Search for the cell housing the specified text and yield its [X, Y] center coordinate. 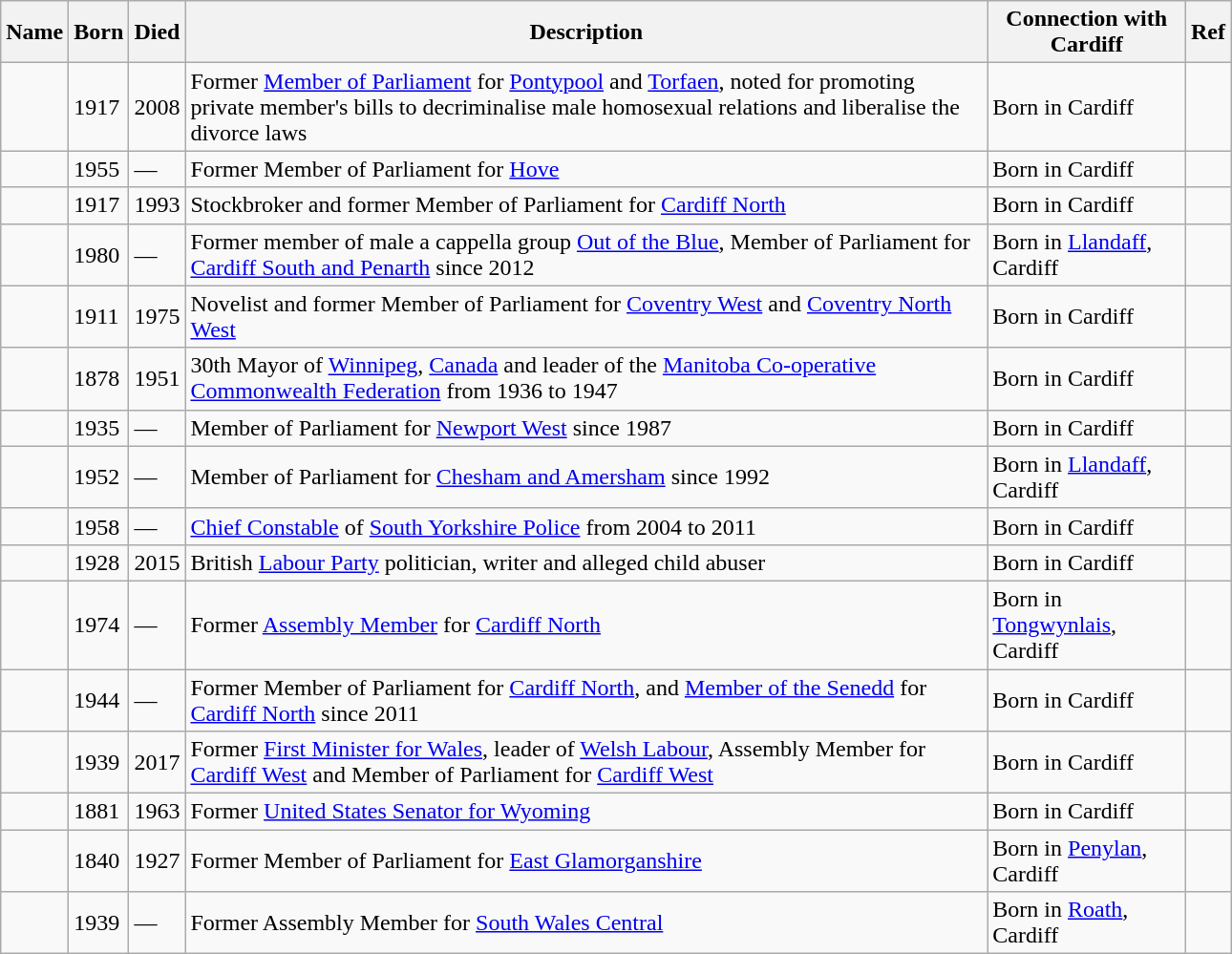
Former First Minister for Wales, leader of Welsh Labour, Assembly Member for Cardiff West and Member of Parliament for Cardiff West [586, 762]
Born in Tongwynlais, Cardiff [1087, 625]
2017 [157, 762]
1975 [157, 317]
Name [34, 32]
Born in Penylan, Cardiff [1087, 861]
British Labour Party politician, writer and alleged child abuser [586, 562]
Stockbroker and former Member of Parliament for Cardiff North [586, 205]
Former Member of Parliament for Cardiff North, and Member of the Senedd for Cardiff North since 2011 [586, 699]
Born [99, 32]
Former Assembly Member for South Wales Central [586, 922]
Died [157, 32]
30th Mayor of Winnipeg, Canada and leader of the Manitoba Co-operative Commonwealth Federation from 1936 to 1947 [586, 378]
1878 [99, 378]
1958 [99, 526]
1951 [157, 378]
1955 [99, 169]
1911 [99, 317]
Chief Constable of South Yorkshire Police from 2004 to 2011 [586, 526]
1993 [157, 205]
1980 [99, 254]
Connection with Cardiff [1087, 32]
Former member of male a cappella group Out of the Blue, Member of Parliament for Cardiff South and Penarth since 2012 [586, 254]
Born in Roath, Cardiff [1087, 922]
1963 [157, 812]
Former United States Senator for Wyoming [586, 812]
Former Member of Parliament for East Glamorganshire [586, 861]
Former Member of Parliament for Hove [586, 169]
2008 [157, 107]
Novelist and former Member of Parliament for Coventry West and Coventry North West [586, 317]
2015 [157, 562]
1952 [99, 477]
1974 [99, 625]
Description [586, 32]
Former Assembly Member for Cardiff North [586, 625]
Member of Parliament for Newport West since 1987 [586, 428]
1927 [157, 861]
1840 [99, 861]
Ref [1207, 32]
1881 [99, 812]
1944 [99, 699]
1935 [99, 428]
Member of Parliament for Chesham and Amersham since 1992 [586, 477]
1928 [99, 562]
